Pinpoint the cell where the given text exists, returning its (x, y) midpoint coordinate. 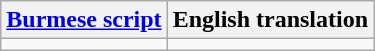
Burmese script (84, 20)
English translation (270, 20)
